Locate the cell with the specified text and output its (x, y) center coordinate. 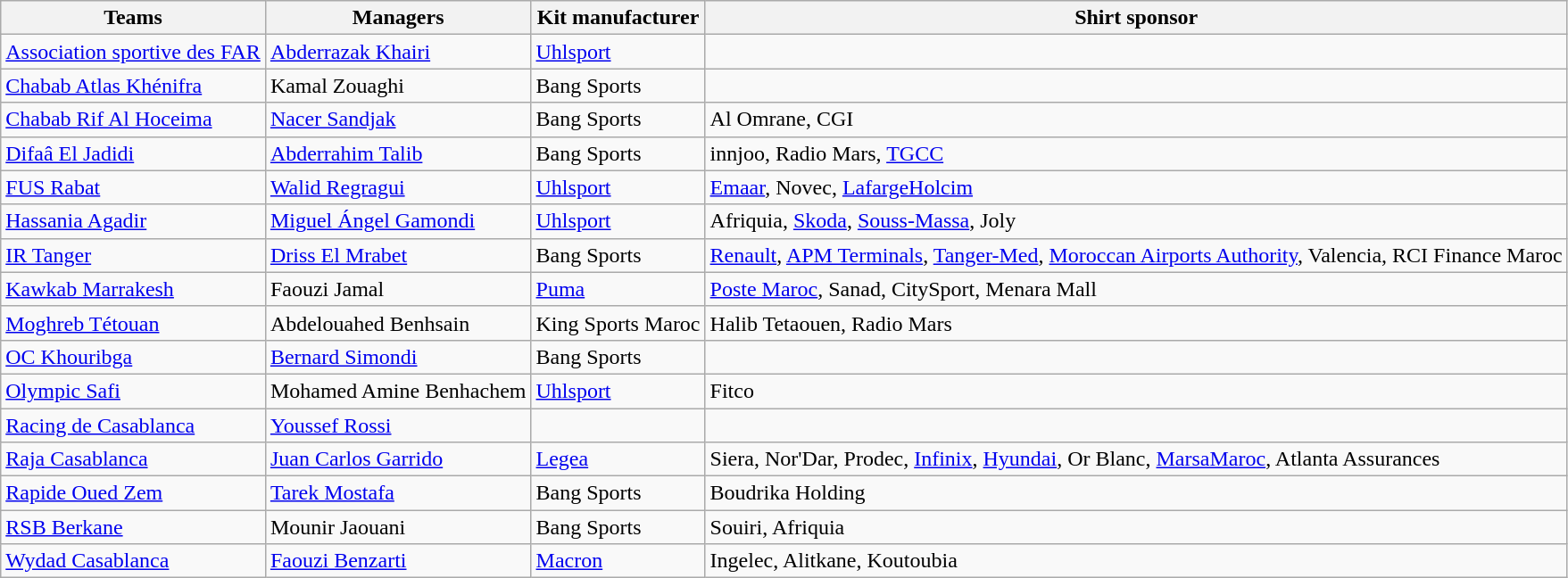
Afriquia, Skoda, Souss-Massa, Joly (1136, 221)
IR Tanger (134, 255)
Walid Regragui (398, 187)
Puma (618, 289)
Association sportive des FAR (134, 52)
Miguel Ángel Gamondi (398, 221)
Bernard Simondi (398, 357)
FUS Rabat (134, 187)
Faouzi Benzarti (398, 561)
Abderrazak Khairi (398, 52)
Olympic Safi (134, 391)
Managers (398, 18)
Youssef Rossi (398, 425)
Chabab Atlas Khénifra (134, 86)
Poste Maroc, Sanad, CitySport, Menara Mall (1136, 289)
Hassania Agadir (134, 221)
Chabab Rif Al Hoceima (134, 120)
Juan Carlos Garrido (398, 459)
Raja Casablanca (134, 459)
Renault, APM Terminals, Tanger-Med, Moroccan Airports Authority, Valencia, RCI Finance Maroc (1136, 255)
Racing de Casablanca (134, 425)
Nacer Sandjak (398, 120)
Macron (618, 561)
OC Khouribga (134, 357)
Rapide Oued Zem (134, 493)
Faouzi Jamal (398, 289)
Souiri, Afriquia (1136, 527)
Legea (618, 459)
Teams (134, 18)
Kit manufacturer (618, 18)
King Sports Maroc (618, 323)
Wydad Casablanca (134, 561)
Boudrika Holding (1136, 493)
Difaâ El Jadidi (134, 153)
Al Omrane, CGI (1136, 120)
Kamal Zouaghi (398, 86)
Mohamed Amine Benhachem (398, 391)
Emaar, Novec, LafargeHolcim (1136, 187)
Driss El Mrabet (398, 255)
Moghreb Tétouan (134, 323)
Fitco (1136, 391)
Tarek Mostafa (398, 493)
Abderrahim Talib (398, 153)
Halib Tetaouen, Radio Mars (1136, 323)
Mounir Jaouani (398, 527)
RSB Berkane (134, 527)
Kawkab Marrakesh (134, 289)
Ingelec, Alitkane, Koutoubia (1136, 561)
Abdelouahed Benhsain (398, 323)
Shirt sponsor (1136, 18)
innjoo, Radio Mars, TGCC (1136, 153)
Siera, Nor'Dar, Prodec, Infinix, Hyundai, Or Blanc, MarsaMaroc, Atlanta Assurances (1136, 459)
